Determine the [x, y] coordinate at the center of the cell enclosing the given text.  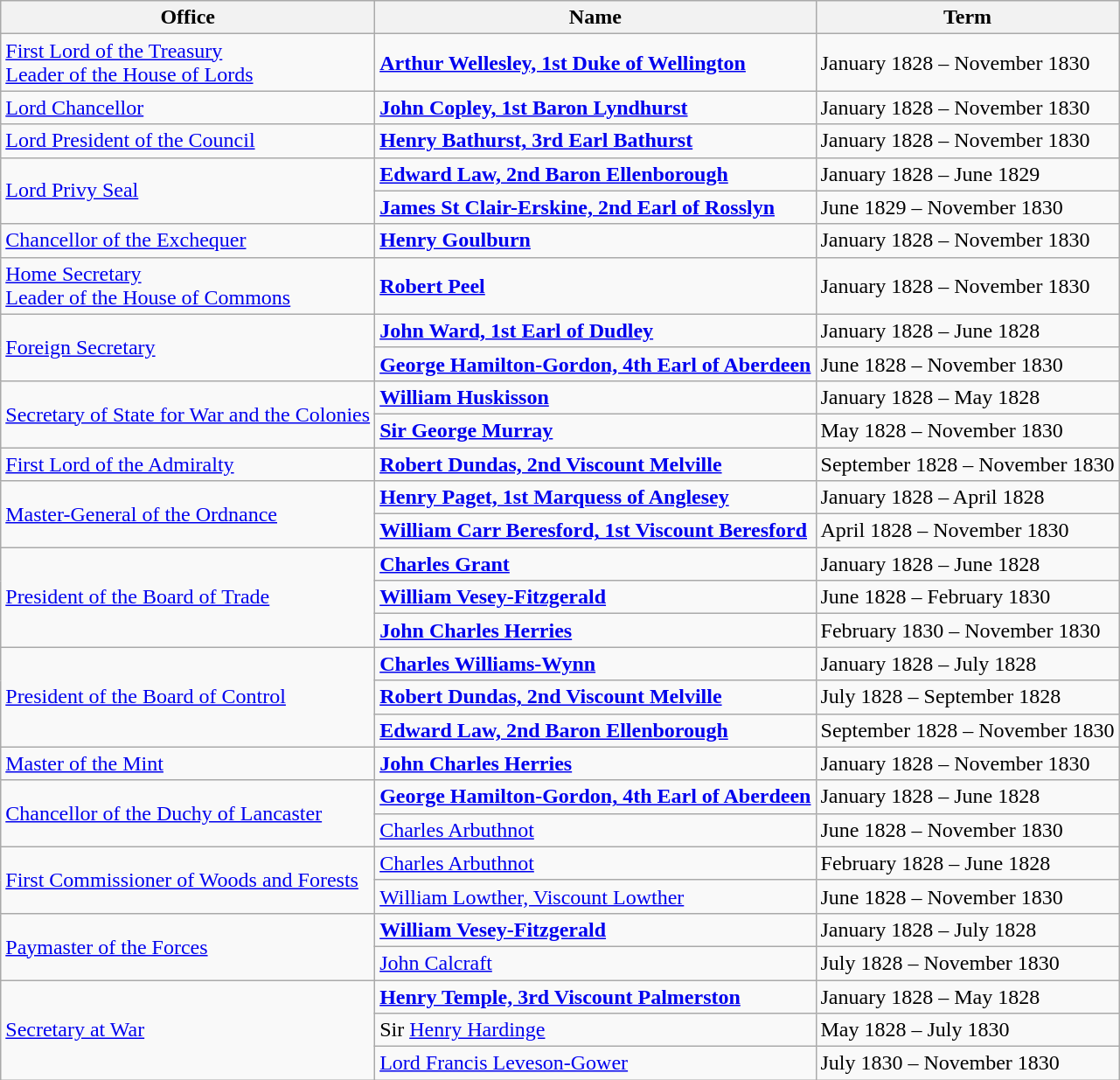
Henry Paget, 1st Marquess of Anglesey [595, 498]
Master of the Mint [188, 763]
John Ward, 1st Earl of Dudley [595, 331]
President of the Board of Control [188, 697]
John Calcraft [595, 963]
President of the Board of Trade [188, 597]
Henry Goulburn [595, 240]
Charles Grant [595, 564]
Charles Williams-Wynn [595, 664]
Henry Temple, 3rd Viscount Palmerston [595, 996]
January 1828 – June 1829 [967, 174]
Henry Bathurst, 3rd Earl Bathurst [595, 141]
June 1829 – November 1830 [967, 207]
Office [188, 17]
First Commissioner of Woods and Forests [188, 880]
Sir Henry Hardinge [595, 1030]
Arthur Wellesley, 1st Duke of Wellington [595, 63]
April 1828 – November 1830 [967, 531]
February 1830 – November 1830 [967, 631]
July 1828 – September 1828 [967, 697]
Lord Chancellor [188, 108]
William Huskisson [595, 397]
William Lowther, Viscount Lowther [595, 896]
Paymaster of the Forces [188, 946]
Term [967, 17]
Foreign Secretary [188, 347]
Chancellor of the Duchy of Lancaster [188, 813]
Robert Peel [595, 285]
First Lord of the TreasuryLeader of the House of Lords [188, 63]
Secretary at War [188, 1029]
July 1828 – November 1830 [967, 963]
Lord Francis Leveson-Gower [595, 1063]
May 1828 – July 1830 [967, 1030]
June 1828 – February 1830 [967, 597]
Lord Privy Seal [188, 191]
James St Clair-Erskine, 2nd Earl of Rosslyn [595, 207]
July 1830 – November 1830 [967, 1063]
January 1828 – April 1828 [967, 498]
Master-General of the Ordnance [188, 514]
John Copley, 1st Baron Lyndhurst [595, 108]
William Carr Beresford, 1st Viscount Beresford [595, 531]
First Lord of the Admiralty [188, 464]
Name [595, 17]
Secretary of State for War and the Colonies [188, 414]
Lord President of the Council [188, 141]
Sir George Murray [595, 430]
February 1828 – June 1828 [967, 863]
Chancellor of the Exchequer [188, 240]
Home SecretaryLeader of the House of Commons [188, 285]
May 1828 – November 1830 [967, 430]
